Locate the cell with the specified text and output its (x, y) center coordinate. 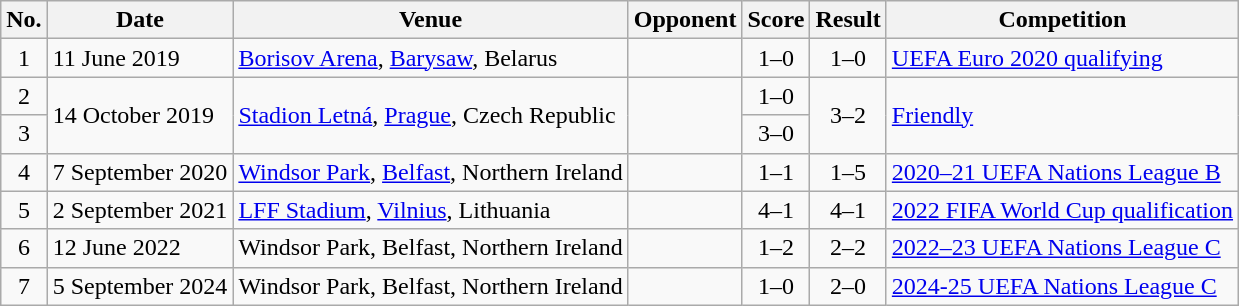
Score (776, 20)
2024-25 UEFA Nations League C (1062, 286)
7 September 2020 (140, 172)
12 June 2022 (140, 248)
2–0 (848, 286)
2022–23 UEFA Nations League C (1062, 248)
Date (140, 20)
Competition (1062, 20)
2020–21 UEFA Nations League B (1062, 172)
2–2 (848, 248)
Venue (430, 20)
5 (24, 210)
1 (24, 58)
2022 FIFA World Cup qualification (1062, 210)
3 (24, 134)
11 June 2019 (140, 58)
Stadion Letná, Prague, Czech Republic (430, 115)
6 (24, 248)
1–2 (776, 248)
7 (24, 286)
Borisov Arena, Barysaw, Belarus (430, 58)
UEFA Euro 2020 qualifying (1062, 58)
2 September 2021 (140, 210)
14 October 2019 (140, 115)
Opponent (685, 20)
1–5 (848, 172)
3–2 (848, 115)
LFF Stadium, Vilnius, Lithuania (430, 210)
No. (24, 20)
Friendly (1062, 115)
Result (848, 20)
3–0 (776, 134)
4 (24, 172)
2 (24, 96)
5 September 2024 (140, 286)
1–1 (776, 172)
